From the cell containing the given text, extract its center point as [X, Y] coordinate. 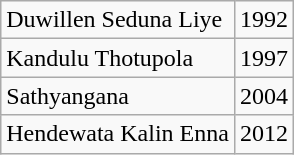
2004 [264, 96]
1992 [264, 20]
Hendewata Kalin Enna [118, 134]
Sathyangana [118, 96]
Kandulu Thotupola [118, 58]
1997 [264, 58]
2012 [264, 134]
Duwillen Seduna Liye [118, 20]
